Extract the (x, y) coordinate from the center of the cell holding the provided text.  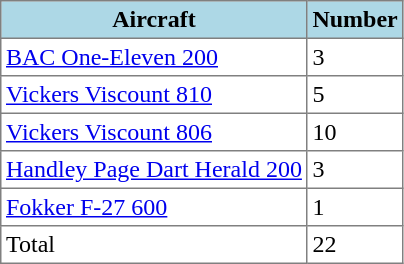
22 (355, 245)
5 (355, 95)
Total (154, 245)
Handley Page Dart Herald 200 (154, 170)
1 (355, 207)
Vickers Viscount 810 (154, 95)
Aircraft (154, 20)
Number (355, 20)
10 (355, 132)
Vickers Viscount 806 (154, 132)
BAC One-Eleven 200 (154, 57)
Fokker F-27 600 (154, 207)
